Scan for the cell matching the given text and deliver its (X, Y) coordinate at center. 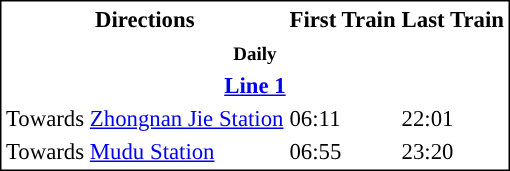
Directions (144, 19)
Last Train (452, 19)
06:55 (342, 151)
First Train (342, 19)
22:01 (452, 119)
Towards Mudu Station (144, 151)
Towards Zhongnan Jie Station (144, 119)
Line 1 (254, 85)
06:11 (342, 119)
Daily (254, 53)
23:20 (452, 151)
